Scan for the cell matching the given text and deliver its (x, y) coordinate at center. 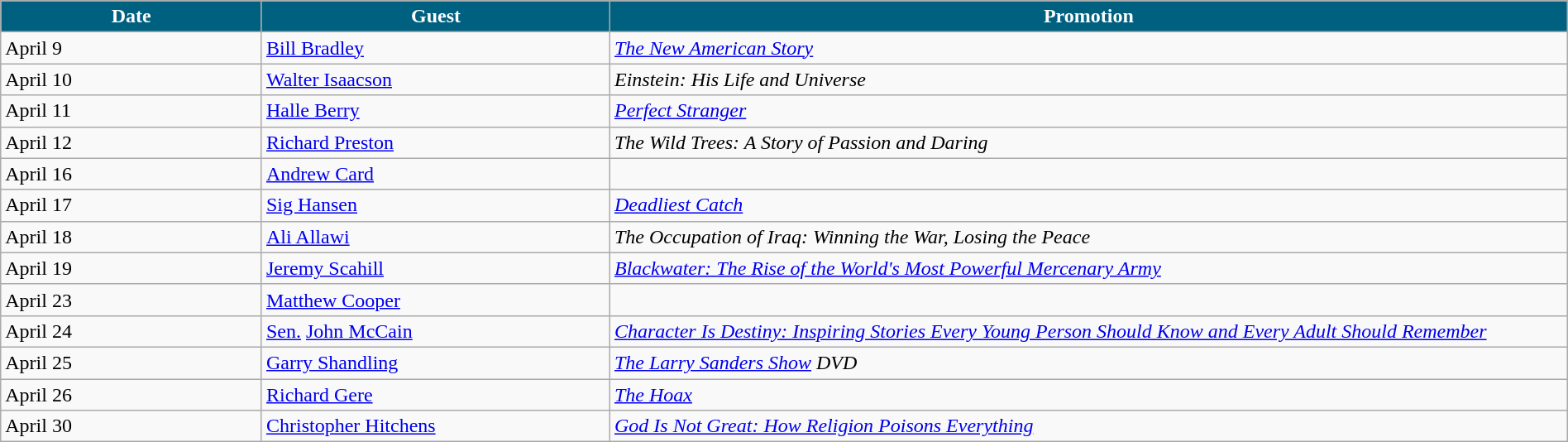
April 24 (131, 331)
April 9 (131, 48)
Sig Hansen (435, 205)
April 10 (131, 79)
Character Is Destiny: Inspiring Stories Every Young Person Should Know and Every Adult Should Remember (1088, 331)
April 19 (131, 268)
Christopher Hitchens (435, 426)
The Hoax (1088, 395)
Jeremy Scahill (435, 268)
Garry Shandling (435, 363)
The Wild Trees: A Story of Passion and Daring (1088, 142)
Halle Berry (435, 111)
Date (131, 17)
Ali Allawi (435, 237)
April 25 (131, 363)
Einstein: His Life and Universe (1088, 79)
Bill Bradley (435, 48)
Deadliest Catch (1088, 205)
The New American Story (1088, 48)
The Occupation of Iraq: Winning the War, Losing the Peace (1088, 237)
Matthew Cooper (435, 300)
Blackwater: The Rise of the World's Most Powerful Mercenary Army (1088, 268)
Promotion (1088, 17)
Richard Gere (435, 395)
God Is Not Great: How Religion Poisons Everything (1088, 426)
April 12 (131, 142)
The Larry Sanders Show DVD (1088, 363)
Andrew Card (435, 174)
April 30 (131, 426)
April 11 (131, 111)
April 17 (131, 205)
April 26 (131, 395)
Walter Isaacson (435, 79)
April 16 (131, 174)
Guest (435, 17)
Sen. John McCain (435, 331)
Richard Preston (435, 142)
Perfect Stranger (1088, 111)
April 18 (131, 237)
April 23 (131, 300)
